Pinpoint the cell where the given text exists, returning its (X, Y) midpoint coordinate. 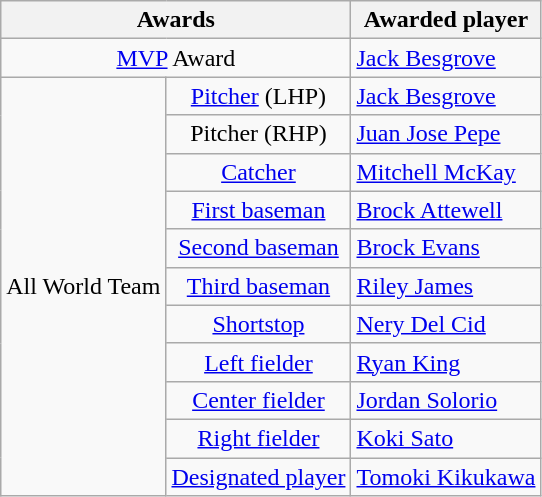
Pitcher (RHP) (258, 134)
Koki Sato (446, 438)
Brock Evans (446, 248)
Third baseman (258, 286)
Nery Del Cid (446, 324)
Designated player (258, 477)
Brock Attewell (446, 210)
Center fielder (258, 400)
Right fielder (258, 438)
Pitcher (LHP) (258, 96)
First baseman (258, 210)
Mitchell McKay (446, 172)
Tomoki Kikukawa (446, 477)
Riley James (446, 286)
Awards (176, 20)
Second baseman (258, 248)
Jordan Solorio (446, 400)
Left fielder (258, 362)
Catcher (258, 172)
Juan Jose Pepe (446, 134)
Awarded player (446, 20)
Ryan King (446, 362)
MVP Award (176, 58)
Shortstop (258, 324)
All World Team (84, 286)
